For the text-containing cell, return its midpoint in (x, y) coordinate format. 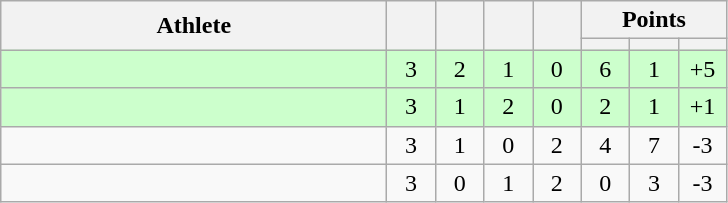
6 (606, 69)
+1 (702, 107)
7 (654, 145)
4 (606, 145)
+5 (702, 69)
Points (654, 20)
Athlete (194, 26)
